Identify which cell holds the provided text, then report its (X, Y) central coordinate. 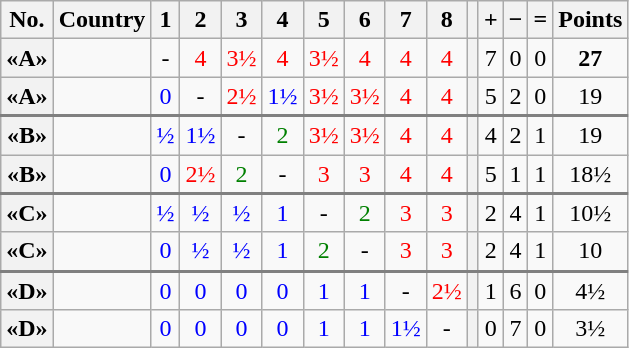
10 (590, 252)
4½ (590, 290)
8 (446, 20)
= (540, 20)
Points (590, 20)
18½ (590, 174)
Country (102, 20)
No. (27, 20)
− (516, 20)
10½ (590, 212)
+ (490, 20)
27 (590, 58)
